Scan for the cell matching the given text and deliver its [x, y] coordinate at center. 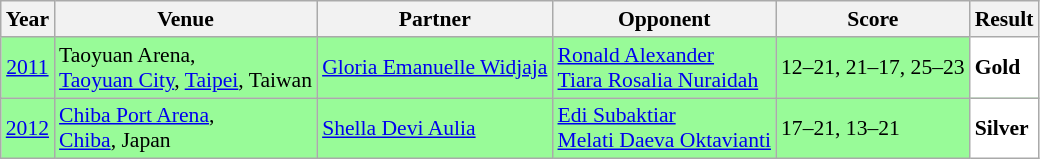
Gold [1004, 68]
Edi Subaktiar Melati Daeva Oktavianti [664, 128]
12–21, 21–17, 25–23 [873, 68]
Gloria Emanuelle Widjaja [434, 68]
17–21, 13–21 [873, 128]
Year [28, 19]
Result [1004, 19]
Venue [186, 19]
Shella Devi Aulia [434, 128]
Score [873, 19]
Chiba Port Arena,Chiba, Japan [186, 128]
Silver [1004, 128]
Ronald Alexander Tiara Rosalia Nuraidah [664, 68]
Partner [434, 19]
2011 [28, 68]
Taoyuan Arena,Taoyuan City, Taipei, Taiwan [186, 68]
Opponent [664, 19]
2012 [28, 128]
